From the cell containing the given text, extract its center point as [X, Y] coordinate. 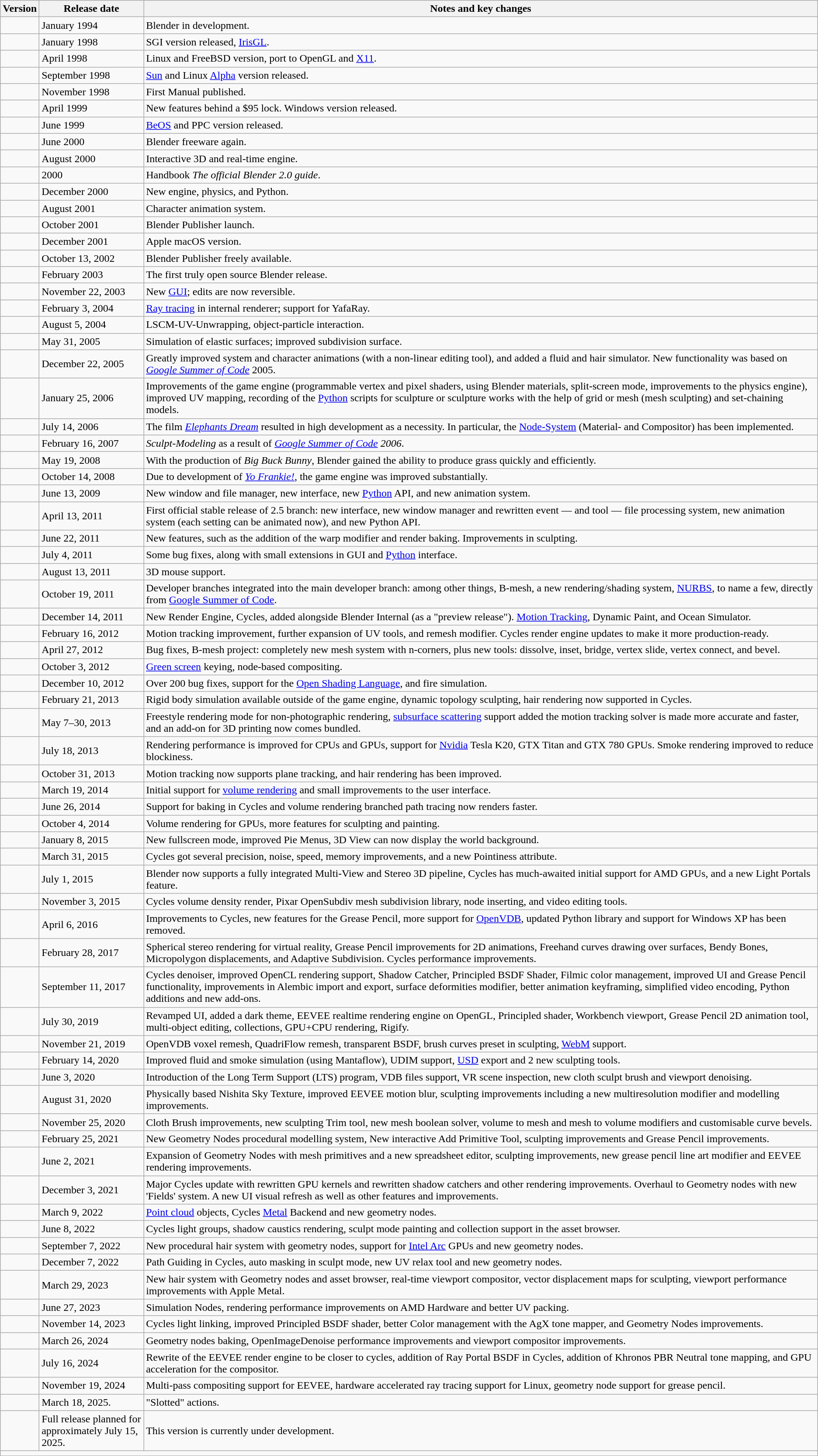
Green screen keying, node-based compositing. [481, 667]
October 2001 [92, 225]
July 18, 2013 [92, 751]
July 4, 2011 [92, 555]
August 31, 2020 [92, 1100]
June 26, 2014 [92, 806]
New fullscreen mode, improved Pie Menus, 3D View can now display the world background. [481, 840]
New features, such as the addition of the warp modifier and render baking. Improvements in sculpting. [481, 539]
First Manual published. [481, 92]
Simulation of elastic surfaces; improved subdivision surface. [481, 341]
The first truly open source Blender release. [481, 275]
Volume rendering for GPUs, more features for sculpting and painting. [481, 823]
August 2001 [92, 208]
October 4, 2014 [92, 823]
November 19, 2024 [92, 1386]
Cycles light groups, shadow caustics rendering, sculpt mode painting and collection support in the asset browser. [481, 1229]
New window and file manager, new interface, new Python API, and new animation system. [481, 493]
The film Elephants Dream resulted in high development as a necessity. In particular, the Node-System (Material- and Compositor) has been implemented. [481, 427]
Rigid body simulation available outside of the game engine, dynamic topology sculpting, hair rendering now supported in Cycles. [481, 700]
June 2000 [92, 142]
July 1, 2015 [92, 879]
Over 200 bug fixes, support for the Open Shading Language, and fire simulation. [481, 683]
New Geometry Nodes procedural modelling system, New interactive Add Primitive Tool, sculpting improvements and Grease Pencil improvements. [481, 1139]
Path Guiding in Cycles, auto masking in sculpt mode, new UV relax tool and new geometry nodes. [481, 1262]
January 1994 [92, 25]
May 19, 2008 [92, 460]
Character animation system. [481, 208]
February 28, 2017 [92, 953]
December 10, 2012 [92, 683]
February 21, 2013 [92, 700]
This version is currently under development. [481, 1431]
June 22, 2011 [92, 539]
3D mouse support. [481, 572]
Geometry nodes baking, OpenImageDenoise performance improvements and viewport compositor improvements. [481, 1341]
December 2000 [92, 191]
Interactive 3D and real-time engine. [481, 158]
Blender freeware again. [481, 142]
March 26, 2024 [92, 1341]
New GUI; edits are now reversible. [481, 292]
February 2003 [92, 275]
Release date [92, 9]
September 11, 2017 [92, 987]
September 7, 2022 [92, 1246]
October 3, 2012 [92, 667]
Blender Publisher launch. [481, 225]
Linux and FreeBSD version, port to OpenGL and X11. [481, 59]
Improved fluid and smoke simulation (using Mantaflow), UDIM support, USD export and 2 new sculpting tools. [481, 1060]
February 16, 2007 [92, 443]
Multi-pass compositing support for EEVEE, hardware accelerated ray tracing support for Linux, geometry node support for grease pencil. [481, 1386]
November 21, 2019 [92, 1044]
June 3, 2020 [92, 1077]
July 30, 2019 [92, 1021]
Motion tracking now supports plane tracking, and hair rendering has been improved. [481, 773]
With the production of Big Buck Bunny, Blender gained the ability to produce grass quickly and efficiently. [481, 460]
November 25, 2020 [92, 1122]
Simulation Nodes, rendering performance improvements on AMD Hardware and better UV packing. [481, 1307]
December 14, 2011 [92, 617]
Sun and Linux Alpha version released. [481, 75]
February 16, 2012 [92, 633]
December 3, 2021 [92, 1190]
February 3, 2004 [92, 308]
Cycles got several precision, noise, speed, memory improvements, and a new Pointiness attribute. [481, 857]
Handbook The official Blender 2.0 guide. [481, 175]
LSCM-UV-Unwrapping, object-particle interaction. [481, 325]
New engine, physics, and Python. [481, 191]
Some bug fixes, along with small extensions in GUI and Python interface. [481, 555]
Apple macOS version. [481, 242]
Blender in development. [481, 25]
December 2001 [92, 242]
June 13, 2009 [92, 493]
Support for baking in Cycles and volume rendering branched path tracing now renders faster. [481, 806]
March 9, 2022 [92, 1213]
January 1998 [92, 42]
October 31, 2013 [92, 773]
May 31, 2005 [92, 341]
March 19, 2014 [92, 790]
December 7, 2022 [92, 1262]
Full release planned for approximately July 15, 2025. [92, 1431]
January 8, 2015 [92, 840]
April 27, 2012 [92, 650]
March 18, 2025. [92, 1402]
November 22, 2003 [92, 292]
November 3, 2015 [92, 902]
New features behind a $95 lock. Windows version released. [481, 108]
June 8, 2022 [92, 1229]
OpenVDB voxel remesh, QuadriFlow remesh, transparent BSDF, brush curves preset in sculpting, WebM support. [481, 1044]
June 27, 2023 [92, 1307]
April 6, 2016 [92, 924]
December 22, 2005 [92, 364]
Blender Publisher freely available. [481, 258]
Initial support for volume rendering and small improvements to the user interface. [481, 790]
October 19, 2011 [92, 594]
Cycles light linking, improved Principled BSDF shader, better Color management with the AgX tone mapper, and Geometry Nodes improvements. [481, 1324]
Cycles volume density render, Pixar OpenSubdiv mesh subdivision library, node inserting, and video editing tools. [481, 902]
Due to development of Yo Frankie!, the game engine was improved substantially. [481, 476]
February 25, 2021 [92, 1139]
New Render Engine, Cycles, added alongside Blender Internal (as a "preview release"). Motion Tracking, Dynamic Paint, and Ocean Simulator. [481, 617]
August 5, 2004 [92, 325]
March 29, 2023 [92, 1285]
Notes and key changes [481, 9]
"Slotted" actions. [481, 1402]
July 16, 2024 [92, 1363]
New procedural hair system with geometry nodes, support for Intel Arc GPUs and new geometry nodes. [481, 1246]
2000 [92, 175]
Point cloud objects, Cycles Metal Backend and new geometry nodes. [481, 1213]
June 1999 [92, 125]
March 31, 2015 [92, 857]
April 13, 2011 [92, 516]
Motion tracking improvement, further expansion of UV tools, and remesh modifier. Cycles render engine updates to make it more production-ready. [481, 633]
September 1998 [92, 75]
April 1999 [92, 108]
May 7–30, 2013 [92, 722]
SGI version released, IrisGL. [481, 42]
August 13, 2011 [92, 572]
June 2, 2021 [92, 1161]
April 1998 [92, 59]
Version [20, 9]
July 14, 2006 [92, 427]
Ray tracing in internal renderer; support for YafaRay. [481, 308]
November 1998 [92, 92]
November 14, 2023 [92, 1324]
BeOS and PPC version released. [481, 125]
January 25, 2006 [92, 398]
October 14, 2008 [92, 476]
August 2000 [92, 158]
February 14, 2020 [92, 1060]
Sculpt-Modeling as a result of Google Summer of Code 2006. [481, 443]
October 13, 2002 [92, 258]
Introduction of the Long Term Support (LTS) program, VDB files support, VR scene inspection, new cloth sculpt brush and viewport denoising. [481, 1077]
